Return (X, Y) of the center of cell containing provided text 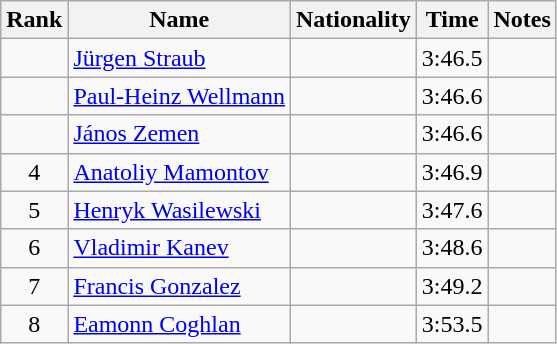
János Zemen (180, 134)
Anatoliy Mamontov (180, 172)
Time (452, 20)
Notes (522, 20)
3:46.9 (452, 172)
Henryk Wasilewski (180, 210)
Eamonn Coghlan (180, 324)
3:48.6 (452, 248)
Vladimir Kanev (180, 248)
6 (34, 248)
3:47.6 (452, 210)
3:49.2 (452, 286)
Jürgen Straub (180, 58)
7 (34, 286)
3:46.5 (452, 58)
4 (34, 172)
3:53.5 (452, 324)
Francis Gonzalez (180, 286)
Paul-Heinz Wellmann (180, 96)
Name (180, 20)
Nationality (353, 20)
Rank (34, 20)
5 (34, 210)
8 (34, 324)
